Provide the [X, Y] coordinate of the cell's center where the given text is located.  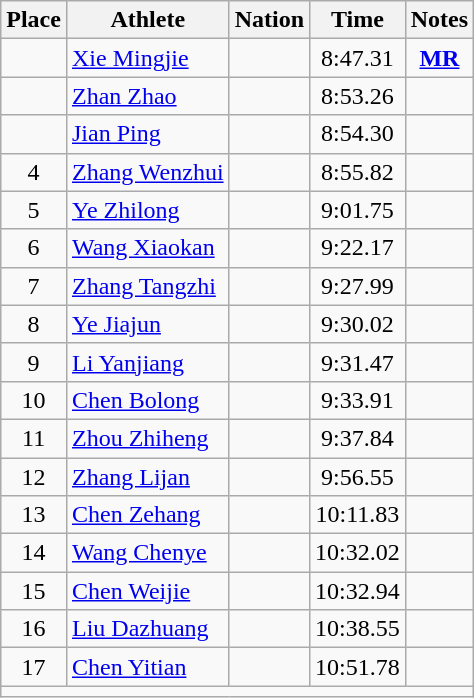
Li Yanjiang [148, 362]
9:33.91 [358, 400]
Liu Dazhuang [148, 629]
Zhang Lijan [148, 477]
4 [34, 172]
Chen Yitian [148, 667]
Chen Zehang [148, 515]
10:11.83 [358, 515]
Zhang Tangzhi [148, 286]
Wang Chenye [148, 553]
9 [34, 362]
11 [34, 438]
Chen Bolong [148, 400]
16 [34, 629]
8 [34, 324]
9:27.99 [358, 286]
10 [34, 400]
9:22.17 [358, 248]
10:38.55 [358, 629]
Jian Ping [148, 134]
5 [34, 210]
7 [34, 286]
Wang Xiaokan [148, 248]
Ye Jiajun [148, 324]
9:01.75 [358, 210]
13 [34, 515]
15 [34, 591]
8:55.82 [358, 172]
Zhang Wenzhui [148, 172]
9:56.55 [358, 477]
Place [34, 20]
8:53.26 [358, 96]
12 [34, 477]
17 [34, 667]
Chen Weijie [148, 591]
Time [358, 20]
MR [439, 58]
Ye Zhilong [148, 210]
Zhan Zhao [148, 96]
9:31.47 [358, 362]
9:37.84 [358, 438]
Nation [269, 20]
10:51.78 [358, 667]
8:54.30 [358, 134]
Notes [439, 20]
Zhou Zhiheng [148, 438]
8:47.31 [358, 58]
6 [34, 248]
10:32.94 [358, 591]
14 [34, 553]
9:30.02 [358, 324]
10:32.02 [358, 553]
Xie Mingjie [148, 58]
Athlete [148, 20]
